Return the (x, y) coordinate for the center point of the cell that contains the specified text.  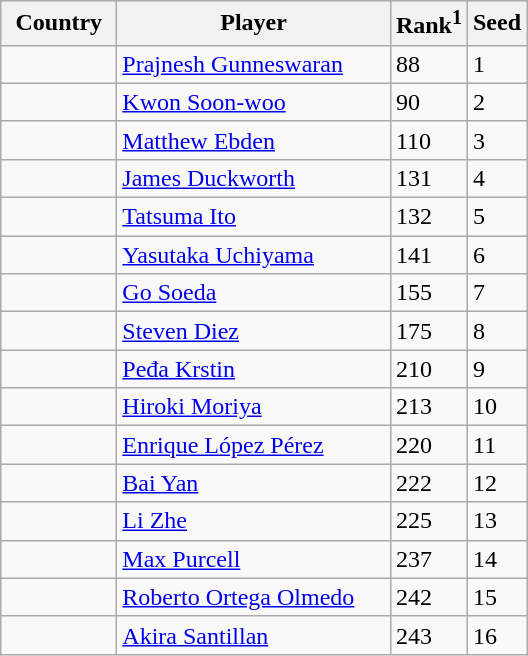
132 (428, 217)
Yasutaka Uchiyama (254, 255)
Kwon Soon-woo (254, 102)
Bai Yan (254, 483)
15 (496, 597)
3 (496, 140)
Roberto Ortega Olmedo (254, 597)
175 (428, 331)
Matthew Ebden (254, 140)
Hiroki Moriya (254, 407)
243 (428, 635)
222 (428, 483)
88 (428, 64)
155 (428, 293)
131 (428, 178)
7 (496, 293)
5 (496, 217)
13 (496, 521)
10 (496, 407)
Prajnesh Gunneswaran (254, 64)
Tatsuma Ito (254, 217)
Enrique López Pérez (254, 445)
Peđa Krstin (254, 369)
225 (428, 521)
16 (496, 635)
9 (496, 369)
90 (428, 102)
6 (496, 255)
Akira Santillan (254, 635)
213 (428, 407)
Go Soeda (254, 293)
8 (496, 331)
12 (496, 483)
14 (496, 559)
11 (496, 445)
Player (254, 24)
Rank1 (428, 24)
141 (428, 255)
4 (496, 178)
220 (428, 445)
2 (496, 102)
210 (428, 369)
James Duckworth (254, 178)
242 (428, 597)
Country (59, 24)
237 (428, 559)
110 (428, 140)
Steven Diez (254, 331)
Li Zhe (254, 521)
Seed (496, 24)
Max Purcell (254, 559)
1 (496, 64)
